Pinpoint the cell where the given text exists, returning its (x, y) midpoint coordinate. 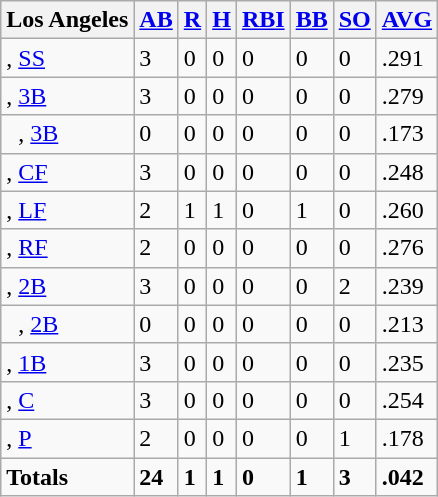
R (192, 20)
.173 (406, 134)
.279 (406, 96)
.260 (406, 210)
, CF (68, 172)
H (222, 20)
.248 (406, 172)
AVG (406, 20)
24 (156, 477)
BB (312, 20)
.239 (406, 286)
.042 (406, 477)
Los Angeles (68, 20)
.213 (406, 324)
, SS (68, 58)
, P (68, 438)
Totals (68, 477)
.276 (406, 248)
, LF (68, 210)
AB (156, 20)
SO (354, 20)
.178 (406, 438)
.235 (406, 362)
.291 (406, 58)
, C (68, 400)
, 1B (68, 362)
.254 (406, 400)
RBI (263, 20)
, RF (68, 248)
